Output the [X, Y] coordinate of the center of the cell containing the given text.  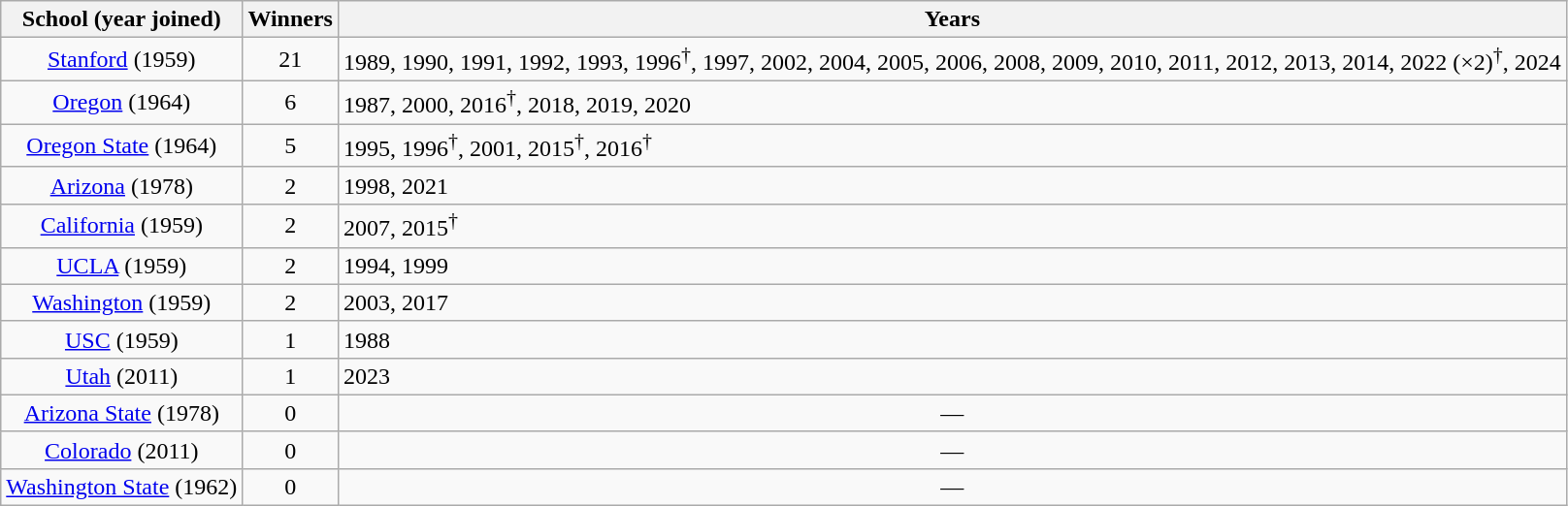
Years [952, 19]
USC (1959) [122, 339]
Winners [291, 19]
2023 [952, 376]
Arizona (1978) [122, 185]
Colorado (2011) [122, 450]
Oregon (1964) [122, 103]
Stanford (1959) [122, 60]
School (year joined) [122, 19]
Utah (2011) [122, 376]
21 [291, 60]
California (1959) [122, 227]
Oregon State (1964) [122, 145]
6 [291, 103]
2003, 2017 [952, 302]
1989, 1990, 1991, 1992, 1993, 1996†, 1997, 2002, 2004, 2005, 2006, 2008, 2009, 2010, 2011, 2012, 2013, 2014, 2022 (×2)†, 2024 [952, 60]
2007, 2015† [952, 227]
5 [291, 145]
Washington State (1962) [122, 487]
UCLA (1959) [122, 266]
1995, 1996†, 2001, 2015†, 2016† [952, 145]
1994, 1999 [952, 266]
1998, 2021 [952, 185]
1987, 2000, 2016†, 2018, 2019, 2020 [952, 103]
Arizona State (1978) [122, 413]
Washington (1959) [122, 302]
1988 [952, 339]
